Return [x, y] of the center of cell containing provided text 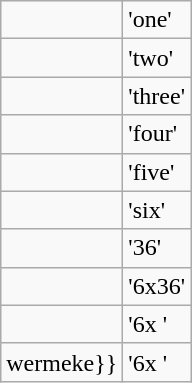
'three' [157, 96]
'36' [157, 248]
'four' [157, 134]
'six' [157, 210]
'two' [157, 58]
'6x36' [157, 286]
'five' [157, 172]
wermeke}} [62, 362]
'one' [157, 20]
